Scan for the cell matching the given text and deliver its (X, Y) coordinate at center. 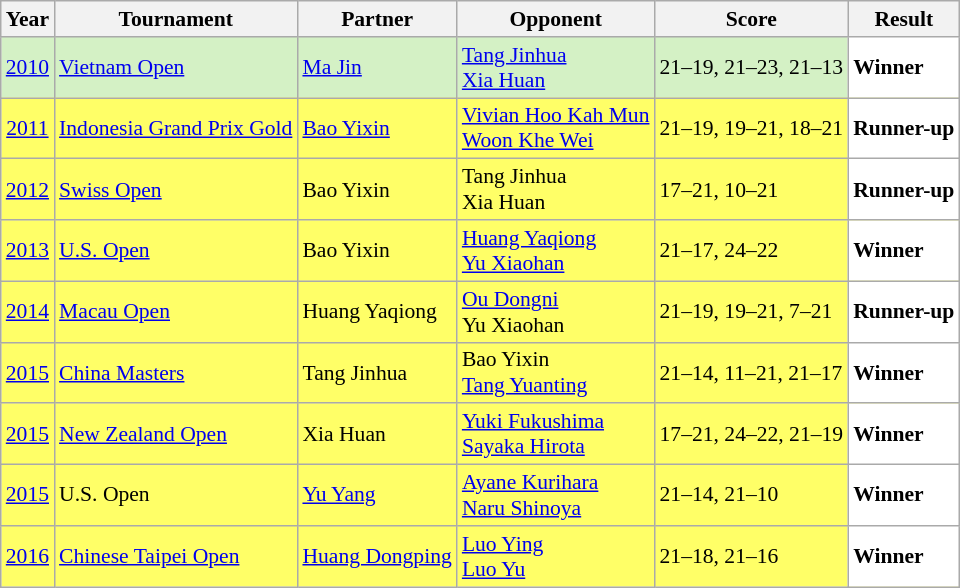
2014 (28, 312)
21–14, 11–21, 21–17 (752, 372)
Score (752, 19)
2013 (28, 250)
Opponent (556, 19)
Huang Yaqiong Yu Xiaohan (556, 250)
21–19, 19–21, 18–21 (752, 128)
Luo Ying Luo Yu (556, 556)
Xia Huan (376, 434)
17–21, 24–22, 21–19 (752, 434)
China Masters (176, 372)
21–18, 21–16 (752, 556)
2010 (28, 68)
21–14, 21–10 (752, 496)
Indonesia Grand Prix Gold (176, 128)
Bao Yixin Tang Yuanting (556, 372)
Chinese Taipei Open (176, 556)
Tournament (176, 19)
Result (904, 19)
Huang Dongping (376, 556)
2011 (28, 128)
21–17, 24–22 (752, 250)
2012 (28, 190)
Yu Yang (376, 496)
Vietnam Open (176, 68)
21–19, 19–21, 7–21 (752, 312)
Ayane Kurihara Naru Shinoya (556, 496)
Ma Jin (376, 68)
Partner (376, 19)
Huang Yaqiong (376, 312)
Macau Open (176, 312)
New Zealand Open (176, 434)
Ou Dongni Yu Xiaohan (556, 312)
2016 (28, 556)
Tang Jinhua (376, 372)
Yuki Fukushima Sayaka Hirota (556, 434)
17–21, 10–21 (752, 190)
Vivian Hoo Kah Mun Woon Khe Wei (556, 128)
Swiss Open (176, 190)
21–19, 21–23, 21–13 (752, 68)
Year (28, 19)
